From the cell containing the given text, extract its center point as [x, y] coordinate. 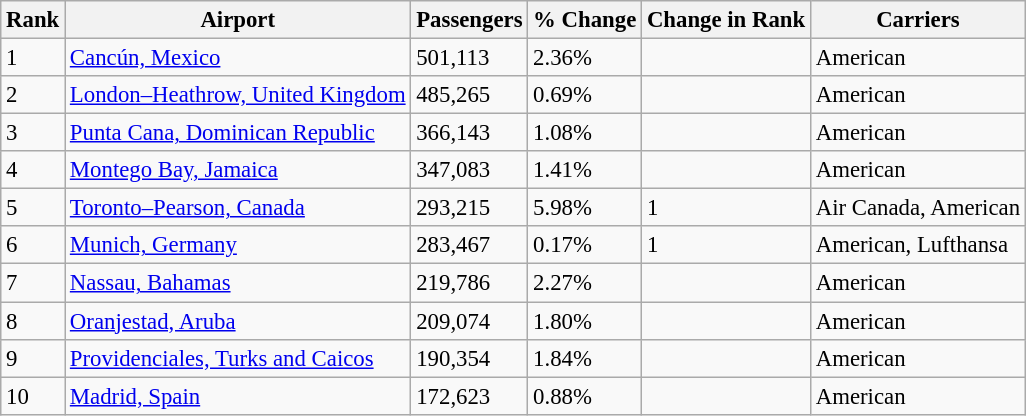
10 [33, 396]
Madrid, Spain [238, 396]
1.08% [585, 133]
283,467 [470, 245]
Rank [33, 20]
6 [33, 245]
3 [33, 133]
1.41% [585, 170]
7 [33, 283]
Providenciales, Turks and Caicos [238, 358]
% Change [585, 20]
219,786 [470, 283]
Punta Cana, Dominican Republic [238, 133]
Munich, Germany [238, 245]
Passengers [470, 20]
5.98% [585, 208]
2 [33, 95]
London–Heathrow, United Kingdom [238, 95]
Cancún, Mexico [238, 58]
Montego Bay, Jamaica [238, 170]
Toronto–Pearson, Canada [238, 208]
8 [33, 321]
485,265 [470, 95]
4 [33, 170]
Airport [238, 20]
American, Lufthansa [918, 245]
1.80% [585, 321]
Carriers [918, 20]
0.69% [585, 95]
5 [33, 208]
172,623 [470, 396]
0.88% [585, 396]
Change in Rank [726, 20]
2.27% [585, 283]
9 [33, 358]
501,113 [470, 58]
366,143 [470, 133]
Nassau, Bahamas [238, 283]
Oranjestad, Aruba [238, 321]
0.17% [585, 245]
293,215 [470, 208]
2.36% [585, 58]
347,083 [470, 170]
190,354 [470, 358]
209,074 [470, 321]
1.84% [585, 358]
Air Canada, American [918, 208]
